Search for the cell housing the specified text and yield its [x, y] center coordinate. 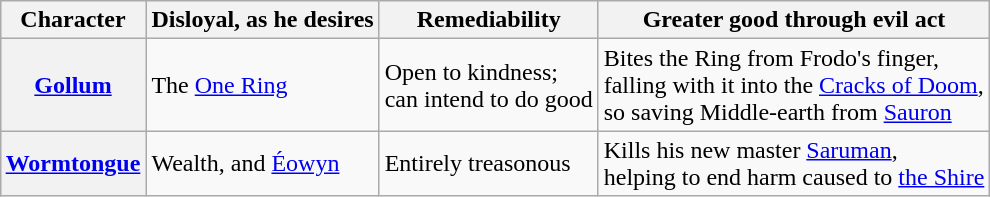
Open to kindness;can intend to do good [488, 85]
Greater good through evil act [794, 20]
Gollum [73, 85]
Remediability [488, 20]
Entirely treasonous [488, 164]
Character [73, 20]
Disloyal, as he desires [262, 20]
Wormtongue [73, 164]
Wealth, and Éowyn [262, 164]
Bites the Ring from Frodo's finger,falling with it into the Cracks of Doom,so saving Middle-earth from Sauron [794, 85]
The One Ring [262, 85]
Kills his new master Saruman,helping to end harm caused to the Shire [794, 164]
